Capture the cell that displays the provided text and extract its [X, Y] central coordinate. 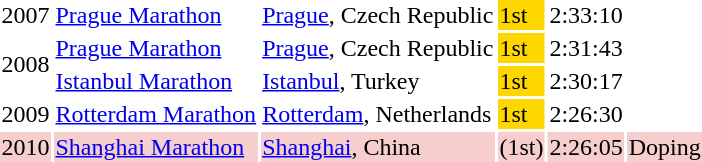
Shanghai Marathon [156, 147]
2:26:05 [586, 147]
2:33:10 [586, 15]
2007 [26, 15]
Shanghai, China [378, 147]
Rotterdam, Netherlands [378, 114]
Istanbul Marathon [156, 81]
2:26:30 [586, 114]
Istanbul, Turkey [378, 81]
Doping [664, 147]
2:30:17 [586, 81]
2008 [26, 64]
2010 [26, 147]
2:31:43 [586, 48]
2009 [26, 114]
Rotterdam Marathon [156, 114]
(1st) [522, 147]
